Locate the cell with the specified text and output its [X, Y] center coordinate. 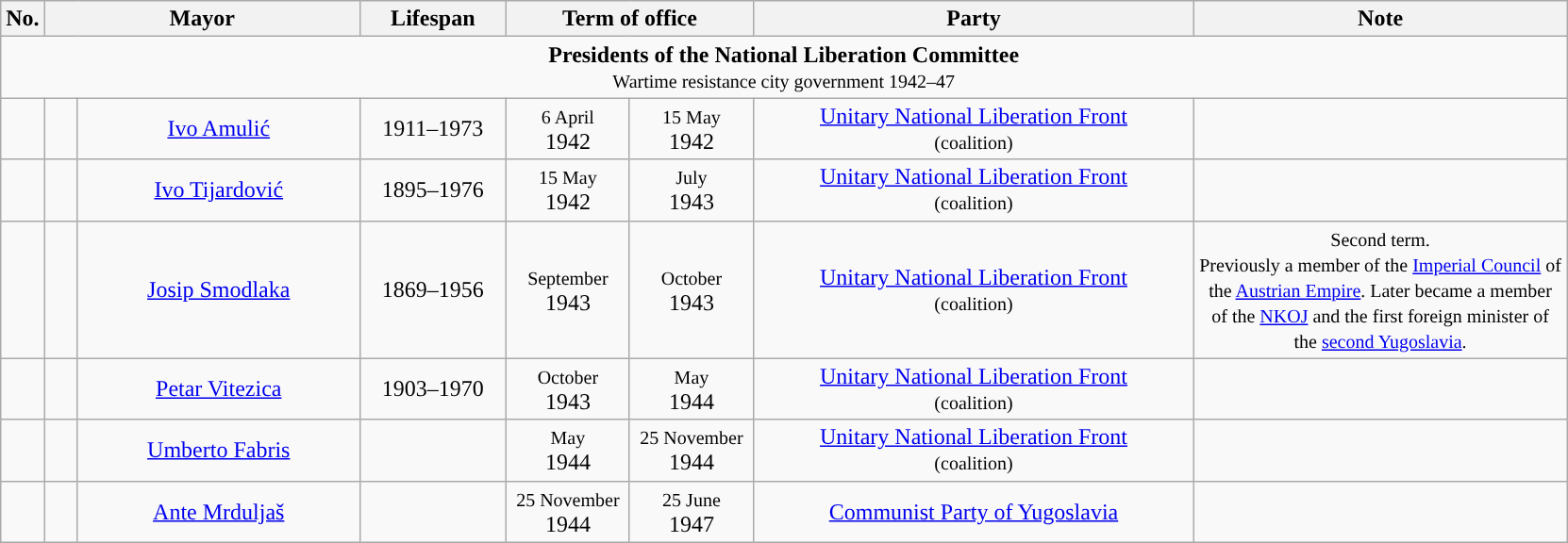
Lifespan [432, 19]
1895–1976 [432, 190]
6 April1942 [568, 128]
September1943 [568, 289]
Presidents of the National Liberation CommitteeWartime resistance city government 1942–47 [784, 68]
Term of office [629, 19]
Party [974, 19]
Josip Smodlaka [219, 289]
Petar Vitezica [219, 388]
1903–1970 [432, 388]
25 June1947 [691, 511]
Umberto Fabris [219, 451]
1911–1973 [432, 128]
Ante Mrduljaš [219, 511]
Mayor [202, 19]
Ivo Tijardović [219, 190]
Ivo Amulić [219, 128]
1869–1956 [432, 289]
Communist Party of Yugoslavia [974, 511]
No. [23, 19]
Note [1381, 19]
July1943 [691, 190]
